Search for the cell housing the specified text and yield its [X, Y] center coordinate. 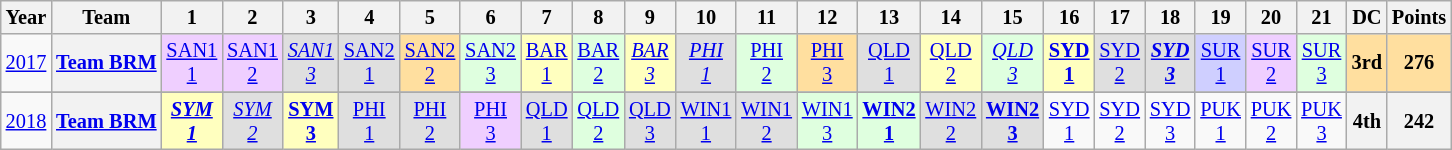
2018 [26, 121]
15 [1012, 17]
19 [1220, 17]
SYM1 [192, 121]
WIN11 [706, 121]
18 [1170, 17]
PUK1 [1220, 121]
WIN21 [890, 121]
3 [311, 17]
14 [950, 17]
2017 [26, 63]
6 [490, 17]
WIN13 [828, 121]
BAR1 [547, 63]
SUR3 [1321, 63]
SAN21 [370, 63]
5 [430, 17]
SAN13 [311, 63]
SYM3 [311, 121]
4 [370, 17]
Year [26, 17]
21 [1321, 17]
DC [1367, 17]
8 [598, 17]
2 [252, 17]
20 [1271, 17]
SAN23 [490, 63]
242 [1419, 121]
276 [1419, 63]
4th [1367, 121]
16 [1069, 17]
PUK2 [1271, 121]
3rd [1367, 63]
17 [1119, 17]
WIN23 [1012, 121]
Team [106, 17]
1 [192, 17]
SUR2 [1271, 63]
PUK3 [1321, 121]
12 [828, 17]
10 [706, 17]
SYM2 [252, 121]
11 [766, 17]
SAN22 [430, 63]
Points [1419, 17]
SUR1 [1220, 63]
9 [650, 17]
SAN12 [252, 63]
WIN22 [950, 121]
WIN12 [766, 121]
SAN11 [192, 63]
BAR2 [598, 63]
13 [890, 17]
7 [547, 17]
BAR3 [650, 63]
